Provide the (X, Y) coordinate of the cell's center where the given text is located.  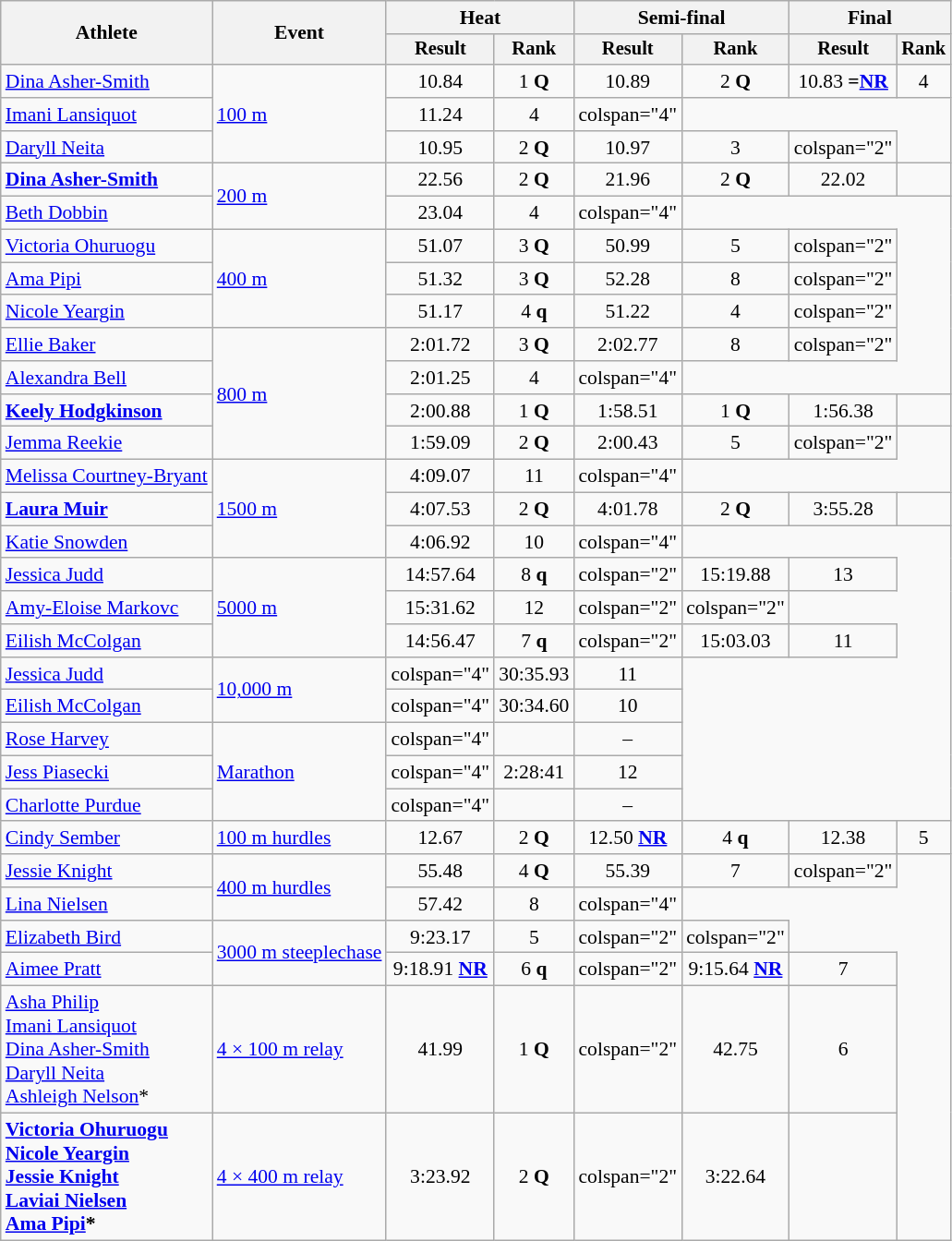
10,000 m (299, 691)
Keely Hodgkinson (107, 411)
Final (870, 18)
Cindy Sember (107, 838)
55.48 (440, 871)
13 (844, 575)
Imani Lansiquot (107, 114)
10.95 (440, 148)
11.24 (440, 114)
Rose Harvey (107, 740)
Jessie Knight (107, 871)
2:02.77 (628, 344)
10.89 (628, 81)
1:58.51 (628, 411)
10.83 =NR (844, 81)
100 m (299, 114)
Marathon (299, 772)
9:23.17 (440, 937)
22.56 (440, 180)
55.39 (628, 871)
Nicole Yeargin (107, 312)
4:01.78 (628, 510)
Asha PhilipImani LansiquotDina Asher-SmithDaryll NeitaAshleigh Nelson* (107, 1050)
Beth Dobbin (107, 213)
30:35.93 (534, 674)
8 q (534, 575)
Daryll Neita (107, 148)
15:19.88 (735, 575)
51.32 (440, 279)
Ama Pipi (107, 279)
22.02 (844, 180)
3 (735, 148)
100 m hurdles (299, 838)
Katie Snowden (107, 542)
4 × 100 m relay (299, 1050)
9:15.64 NR (735, 970)
4 Q (534, 871)
Lina Nielsen (107, 904)
4 × 400 m relay (299, 1177)
4:09.07 (440, 476)
51.07 (440, 247)
Laura Muir (107, 510)
1500 m (299, 510)
5000 m (299, 608)
Aimee Pratt (107, 970)
50.99 (628, 247)
Jess Piasecki (107, 773)
3000 m steeplechase (299, 953)
52.28 (628, 279)
1:59.09 (440, 443)
2:01.25 (440, 378)
Heat (480, 18)
2:01.72 (440, 344)
3:55.28 (844, 510)
Jemma Reekie (107, 443)
21.96 (628, 180)
12.67 (440, 838)
14:56.47 (440, 641)
10.84 (440, 81)
200 m (299, 196)
Amy-Eloise Markovc (107, 608)
Victoria OhuruoguNicole YearginJessie KnightLaviai NielsenAma Pipi* (107, 1177)
Semi-final (681, 18)
10.97 (628, 148)
Elizabeth Bird (107, 937)
1:56.38 (844, 411)
Melissa Courtney-Bryant (107, 476)
51.22 (628, 312)
Athlete (107, 33)
6 q (534, 970)
15:31.62 (440, 608)
3:23.92 (440, 1177)
Victoria Ohuruogu (107, 247)
Ellie Baker (107, 344)
30:34.60 (534, 706)
9:18.91 NR (440, 970)
6 (844, 1050)
400 m hurdles (299, 886)
4:07.53 (440, 510)
2:00.88 (440, 411)
42.75 (735, 1050)
2:00.43 (628, 443)
23.04 (440, 213)
800 m (299, 393)
Event (299, 33)
12.50 NR (628, 838)
Alexandra Bell (107, 378)
15:03.03 (735, 641)
41.99 (440, 1050)
4:06.92 (440, 542)
Charlotte Purdue (107, 805)
2:28:41 (534, 773)
57.42 (440, 904)
7 q (534, 641)
12.38 (844, 838)
51.17 (440, 312)
14:57.64 (440, 575)
3:22.64 (735, 1177)
400 m (299, 279)
